Capture the cell that displays the provided text and extract its (X, Y) central coordinate. 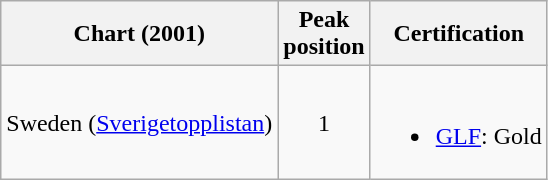
Peakposition (324, 34)
GLF: Gold (458, 122)
Chart (2001) (140, 34)
Sweden (Sverigetopplistan) (140, 122)
1 (324, 122)
Certification (458, 34)
